Determine the [x, y] coordinate at the center of the cell enclosing the given text.  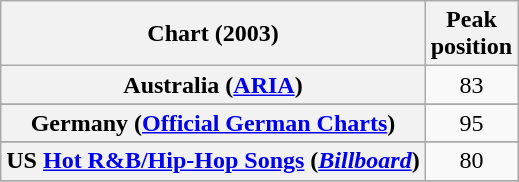
Chart (2003) [213, 34]
80 [471, 161]
US Hot R&B/Hip-Hop Songs (Billboard) [213, 161]
Australia (ARIA) [213, 85]
83 [471, 85]
95 [471, 123]
Peakposition [471, 34]
Germany (Official German Charts) [213, 123]
